Identify which cell holds the provided text, then report its (X, Y) central coordinate. 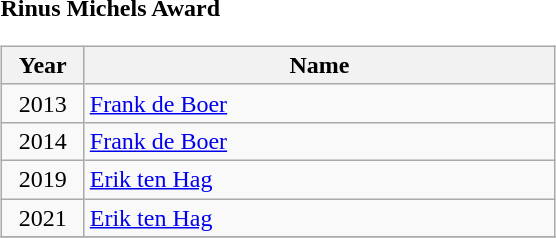
2013 (42, 103)
Year (42, 65)
2021 (42, 217)
2019 (42, 179)
Name (319, 65)
2014 (42, 141)
